Return (x, y) of the center of cell containing provided text 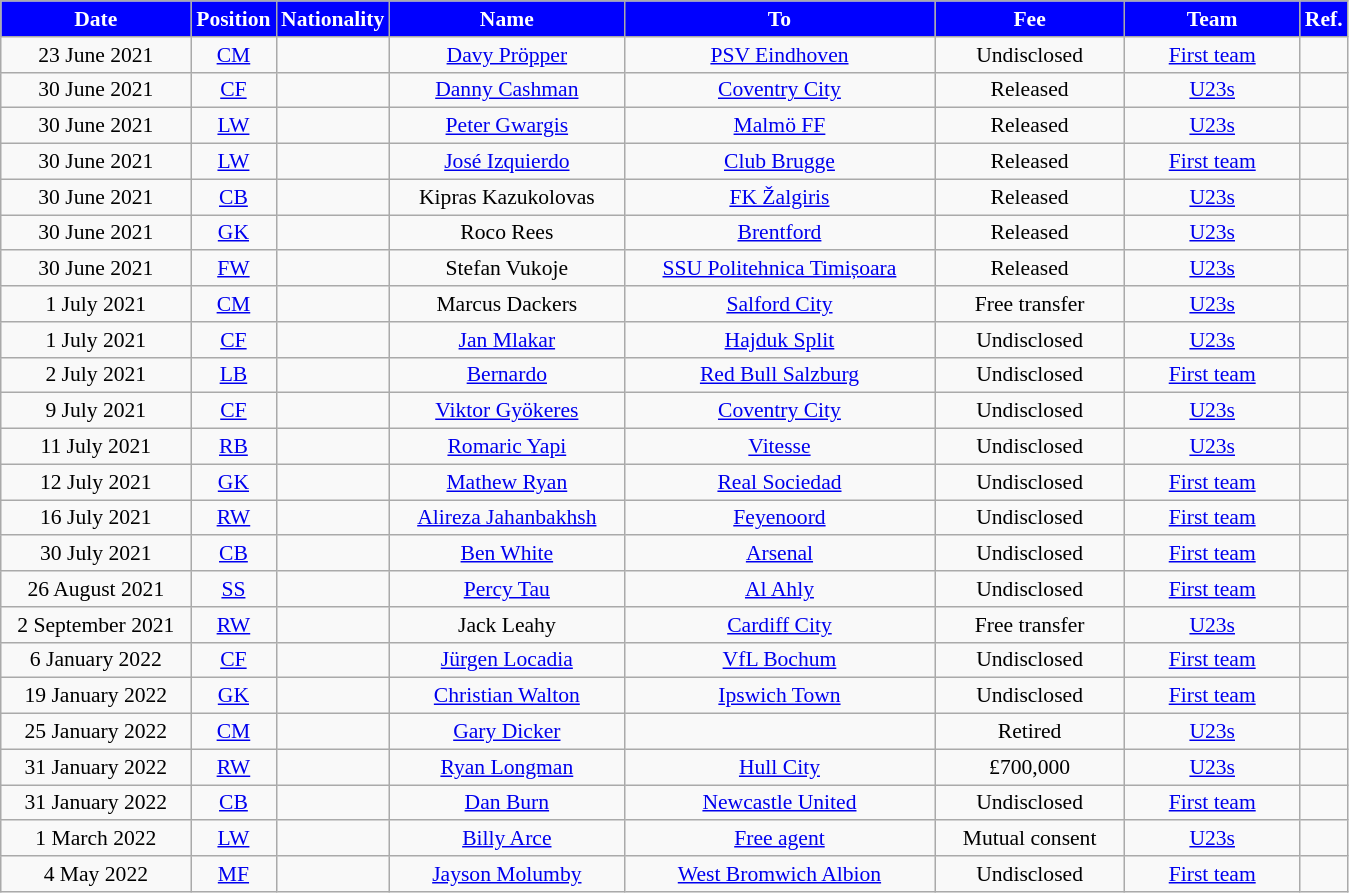
Ryan Longman (506, 767)
Christian Walton (506, 696)
25 January 2022 (96, 732)
Brentford (779, 233)
Mathew Ryan (506, 482)
Ref. (1324, 19)
Billy Arce (506, 839)
Date (96, 19)
Bernardo (506, 375)
Stefan Vukoje (506, 269)
Percy Tau (506, 589)
Club Brugge (779, 162)
Danny Cashman (506, 90)
Feyenoord (779, 518)
Fee (1030, 19)
9 July 2021 (96, 411)
FW (234, 269)
Free agent (779, 839)
Hajduk Split (779, 340)
FK Žalgiris (779, 197)
Alireza Jahanbakhsh (506, 518)
RB (234, 447)
José Izquierdo (506, 162)
2 September 2021 (96, 625)
11 July 2021 (96, 447)
Cardiff City (779, 625)
Vitesse (779, 447)
Newcastle United (779, 803)
Retired (1030, 732)
26 August 2021 (96, 589)
LB (234, 375)
Position (234, 19)
30 July 2021 (96, 554)
West Bromwich Albion (779, 874)
Jack Leahy (506, 625)
Al Ahly (779, 589)
Red Bull Salzburg (779, 375)
12 July 2021 (96, 482)
Davy Pröpper (506, 55)
Name (506, 19)
19 January 2022 (96, 696)
Kipras Kazukolovas (506, 197)
Jayson Molumby (506, 874)
2 July 2021 (96, 375)
1 March 2022 (96, 839)
Roco Rees (506, 233)
4 May 2022 (96, 874)
Hull City (779, 767)
Marcus Dackers (506, 304)
Mutual consent (1030, 839)
Arsenal (779, 554)
PSV Eindhoven (779, 55)
Ben White (506, 554)
VfL Bochum (779, 660)
23 June 2021 (96, 55)
Jürgen Locadia (506, 660)
Gary Dicker (506, 732)
Nationality (332, 19)
To (779, 19)
£700,000 (1030, 767)
Salford City (779, 304)
Romaric Yapi (506, 447)
SS (234, 589)
SSU Politehnica Timișoara (779, 269)
6 January 2022 (96, 660)
Real Sociedad (779, 482)
16 July 2021 (96, 518)
Dan Burn (506, 803)
Jan Mlakar (506, 340)
Peter Gwargis (506, 126)
MF (234, 874)
Malmö FF (779, 126)
Team (1212, 19)
Ipswich Town (779, 696)
Viktor Gyökeres (506, 411)
